Scan for the cell matching the given text and deliver its [X, Y] coordinate at center. 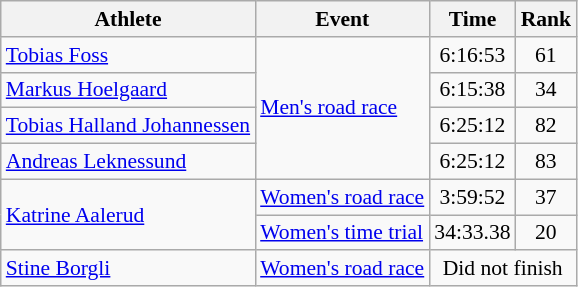
82 [546, 126]
Andreas Leknessund [128, 162]
Tobias Foss [128, 55]
6:15:38 [472, 90]
Women's time trial [342, 233]
20 [546, 233]
Rank [546, 19]
37 [546, 197]
6:16:53 [472, 55]
Time [472, 19]
Markus Hoelgaard [128, 90]
83 [546, 162]
Did not finish [502, 269]
Tobias Halland Johannessen [128, 126]
Athlete [128, 19]
Stine Borgli [128, 269]
34:33.38 [472, 233]
Men's road race [342, 108]
34 [546, 90]
3:59:52 [472, 197]
Event [342, 19]
61 [546, 55]
Katrine Aalerud [128, 214]
